Extract the (x, y) coordinate from the center of the cell holding the provided text.  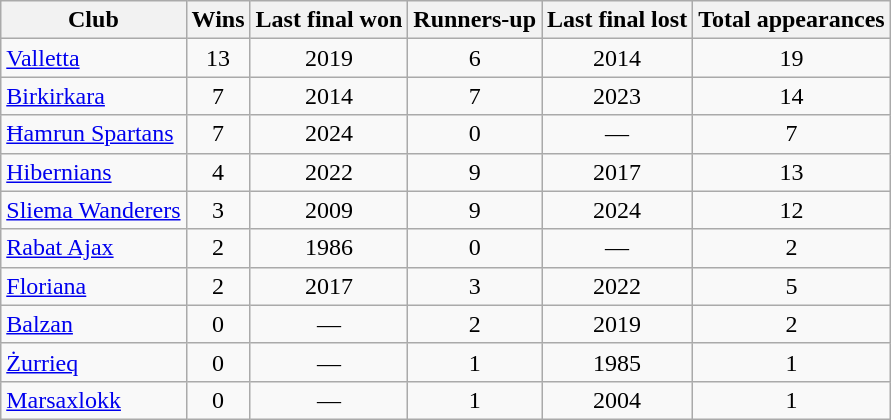
Last final won (329, 20)
Hibernians (94, 172)
Rabat Ajax (94, 248)
1986 (329, 248)
Balzan (94, 324)
14 (792, 96)
19 (792, 58)
Wins (218, 20)
12 (792, 210)
Floriana (94, 286)
Valletta (94, 58)
2009 (329, 210)
4 (218, 172)
Birkirkara (94, 96)
5 (792, 286)
6 (475, 58)
Total appearances (792, 20)
2023 (618, 96)
2004 (618, 400)
Last final lost (618, 20)
1985 (618, 362)
Runners-up (475, 20)
Żurrieq (94, 362)
Marsaxlokk (94, 400)
Sliema Wanderers (94, 210)
Club (94, 20)
Ħamrun Spartans (94, 134)
